Determine the (x, y) coordinate at the center of the cell enclosing the given text.  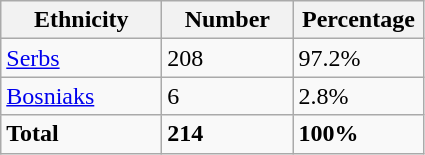
Ethnicity (82, 20)
2.8% (358, 96)
Percentage (358, 20)
Bosniaks (82, 96)
214 (228, 134)
6 (228, 96)
208 (228, 58)
Serbs (82, 58)
Total (82, 134)
Number (228, 20)
97.2% (358, 58)
100% (358, 134)
